Determine the [X, Y] coordinate at the center of the cell enclosing the given text.  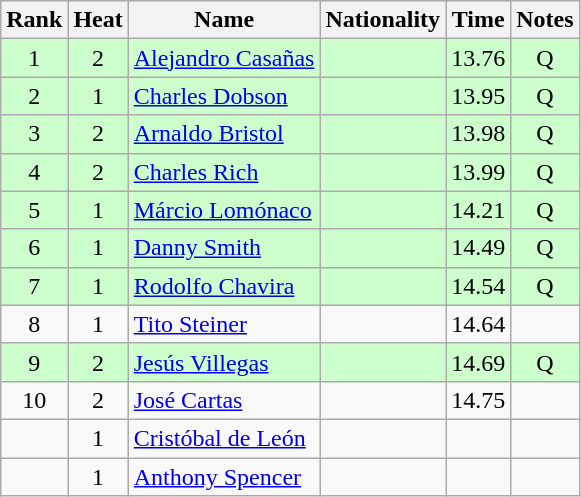
Márcio Lomónaco [224, 210]
13.98 [478, 134]
7 [34, 286]
14.54 [478, 286]
14.21 [478, 210]
Rank [34, 20]
14.49 [478, 248]
Heat [98, 20]
Arnaldo Bristol [224, 134]
6 [34, 248]
Tito Steiner [224, 324]
Nationality [383, 20]
5 [34, 210]
Name [224, 20]
13.76 [478, 58]
4 [34, 172]
Rodolfo Chavira [224, 286]
Notes [545, 20]
13.95 [478, 96]
14.64 [478, 324]
Charles Rich [224, 172]
9 [34, 362]
Alejandro Casañas [224, 58]
3 [34, 134]
8 [34, 324]
Anthony Spencer [224, 477]
13.99 [478, 172]
Jesús Villegas [224, 362]
14.75 [478, 400]
10 [34, 400]
14.69 [478, 362]
Time [478, 20]
Cristóbal de León [224, 438]
Charles Dobson [224, 96]
José Cartas [224, 400]
Danny Smith [224, 248]
